Pinpoint the cell where the given text exists, returning its [x, y] midpoint coordinate. 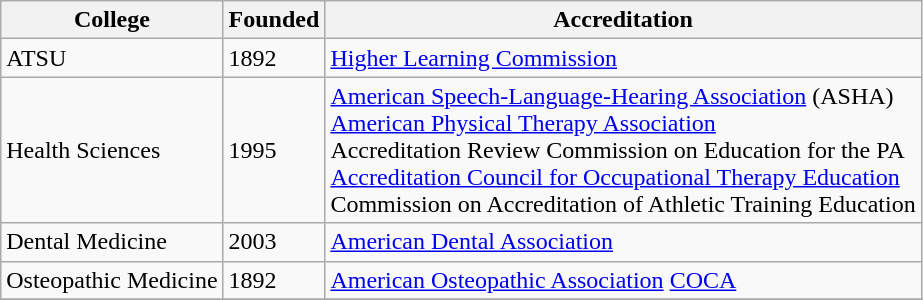
ATSU [112, 58]
Founded [274, 20]
2003 [274, 242]
American Dental Association [623, 242]
American Osteopathic Association COCA [623, 280]
Osteopathic Medicine [112, 280]
Health Sciences [112, 150]
Higher Learning Commission [623, 58]
Dental Medicine [112, 242]
Accreditation [623, 20]
1995 [274, 150]
College [112, 20]
